Pinpoint the cell where the given text exists, returning its (x, y) midpoint coordinate. 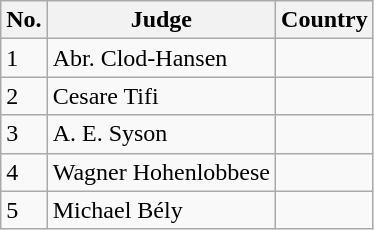
4 (24, 172)
Michael Bély (161, 210)
1 (24, 58)
No. (24, 20)
2 (24, 96)
5 (24, 210)
Wagner Hohenlobbese (161, 172)
Country (325, 20)
3 (24, 134)
A. E. Syson (161, 134)
Judge (161, 20)
Abr. Clod-Hansen (161, 58)
Cesare Tifi (161, 96)
